Detect which cell encompasses the target text, then output its (x, y) center coordinate. 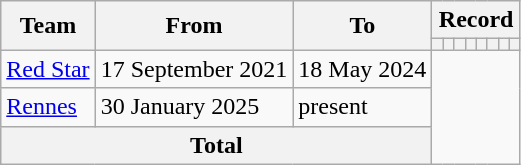
17 September 2021 (194, 69)
present (362, 107)
Red Star (48, 69)
Record (476, 20)
18 May 2024 (362, 69)
From (194, 26)
Team (48, 26)
30 January 2025 (194, 107)
Rennes (48, 107)
Total (216, 145)
To (362, 26)
